Locate the cell with the specified text and output its [X, Y] center coordinate. 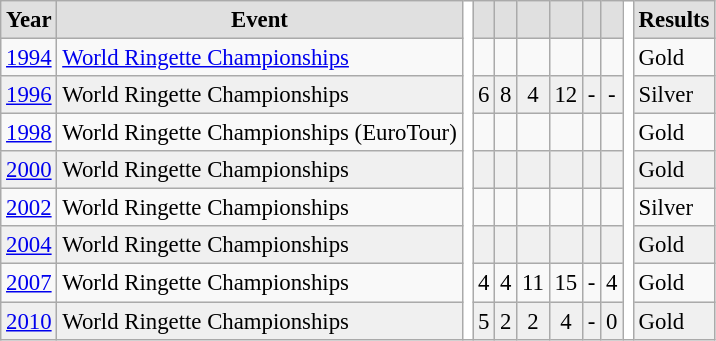
1996 [29, 95]
Results [674, 20]
6 [484, 95]
1994 [29, 58]
1998 [29, 133]
Event [260, 20]
2000 [29, 170]
8 [506, 95]
12 [566, 95]
11 [534, 283]
0 [612, 321]
2007 [29, 283]
5 [484, 321]
2002 [29, 208]
15 [566, 283]
Year [29, 20]
World Ringette Championships (EuroTour) [260, 133]
2010 [29, 321]
2004 [29, 245]
